Find where the given text appears and provide that cell's center as (x, y) coordinate. 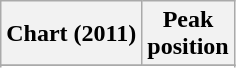
Chart (2011) (72, 34)
Peakposition (188, 34)
